Return the (X, Y) coordinate for the center point of the cell that contains the specified text.  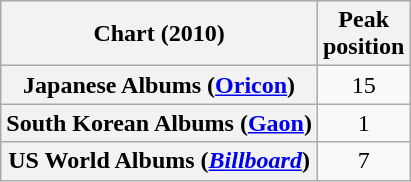
Japanese Albums (Oricon) (160, 85)
US World Albums (Billboard) (160, 161)
1 (363, 123)
Chart (2010) (160, 34)
South Korean Albums (Gaon) (160, 123)
15 (363, 85)
Peakposition (363, 34)
7 (363, 161)
